Search for the cell housing the specified text and yield its [x, y] center coordinate. 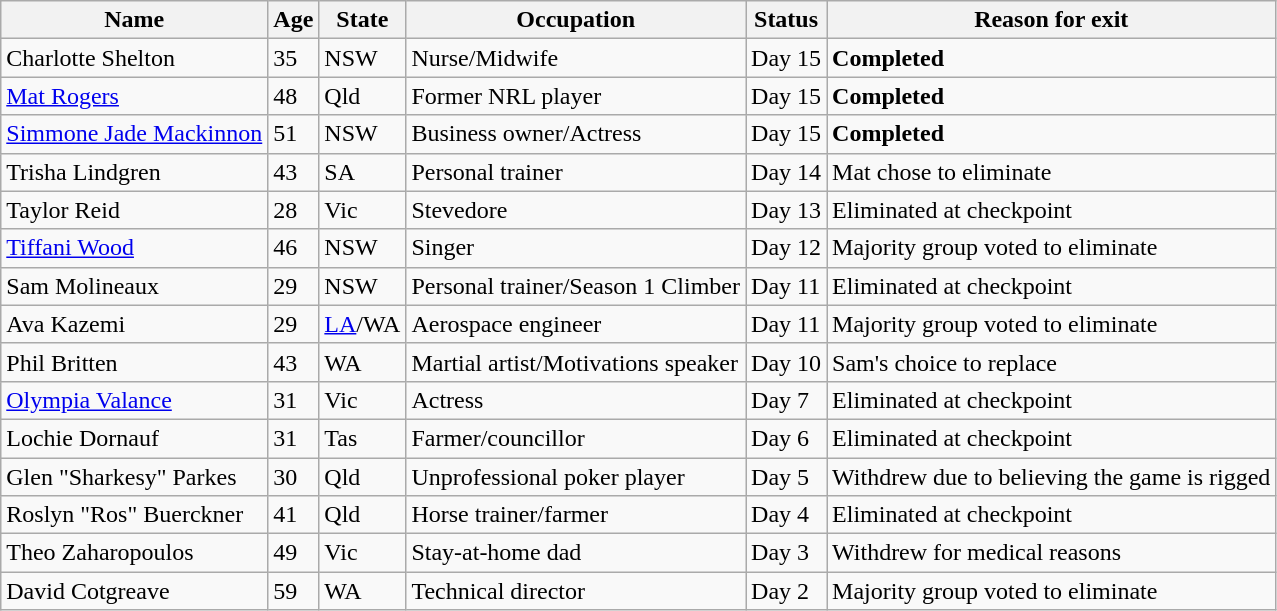
Age [294, 20]
Singer [576, 248]
59 [294, 591]
Mat Rogers [134, 96]
Ava Kazemi [134, 324]
Tiffani Wood [134, 248]
Mat chose to eliminate [1052, 172]
Horse trainer/farmer [576, 515]
SA [362, 172]
Day 12 [786, 248]
State [362, 20]
Day 2 [786, 591]
Roslyn "Ros" Buerckner [134, 515]
Day 4 [786, 515]
Day 10 [786, 362]
Actress [576, 400]
Charlotte Shelton [134, 58]
Trisha Lindgren [134, 172]
Withdrew for medical reasons [1052, 553]
Stevedore [576, 210]
Martial artist/Motivations speaker [576, 362]
Day 14 [786, 172]
Olympia Valance [134, 400]
Day 13 [786, 210]
Day 6 [786, 438]
Tas [362, 438]
Former NRL player [576, 96]
Taylor Reid [134, 210]
28 [294, 210]
41 [294, 515]
Day 3 [786, 553]
Sam's choice to replace [1052, 362]
Day 7 [786, 400]
Personal trainer/Season 1 Climber [576, 286]
Name [134, 20]
46 [294, 248]
30 [294, 477]
Sam Molineaux [134, 286]
Business owner/Actress [576, 134]
Farmer/councillor [576, 438]
Personal trainer [576, 172]
Withdrew due to believing the game is rigged [1052, 477]
Theo Zaharopoulos [134, 553]
51 [294, 134]
48 [294, 96]
Simmone Jade Mackinnon [134, 134]
Phil Britten [134, 362]
Lochie Dornauf [134, 438]
Aerospace engineer [576, 324]
Technical director [576, 591]
35 [294, 58]
LA/WA [362, 324]
David Cotgreave [134, 591]
Unprofessional poker player [576, 477]
Stay-at-home dad [576, 553]
Nurse/Midwife [576, 58]
Occupation [576, 20]
49 [294, 553]
Status [786, 20]
Day 5 [786, 477]
Glen "Sharkesy" Parkes [134, 477]
Reason for exit [1052, 20]
